Extract the [X, Y] coordinate from the center of the cell holding the provided text.  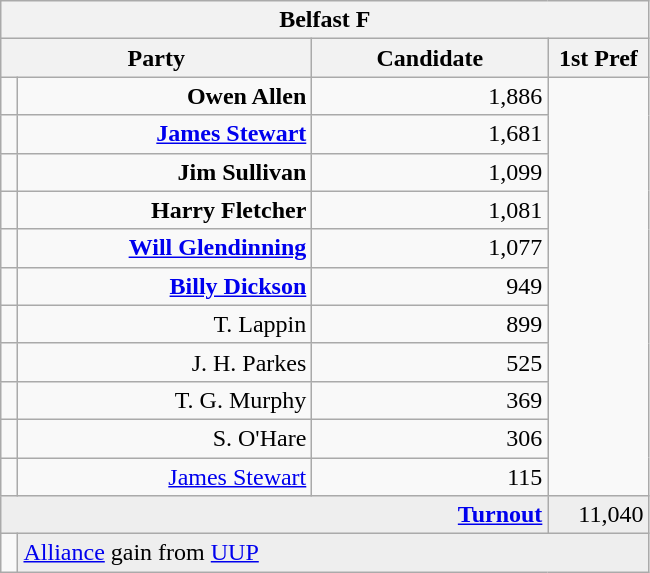
Alliance gain from UUP [334, 553]
T. Lappin [165, 324]
1,099 [430, 172]
369 [430, 400]
Belfast F [325, 20]
1st Pref [598, 58]
Jim Sullivan [165, 172]
899 [430, 324]
1,681 [430, 134]
11,040 [598, 515]
Turnout [274, 515]
1,077 [430, 248]
Will Glendinning [165, 248]
306 [430, 438]
Harry Fletcher [165, 210]
949 [430, 286]
T. G. Murphy [165, 400]
Billy Dickson [165, 286]
Owen Allen [165, 96]
Candidate [430, 58]
1,886 [430, 96]
525 [430, 362]
1,081 [430, 210]
J. H. Parkes [165, 362]
S. O'Hare [165, 438]
Party [156, 58]
115 [430, 477]
